For the text-containing cell, return its midpoint in (x, y) coordinate format. 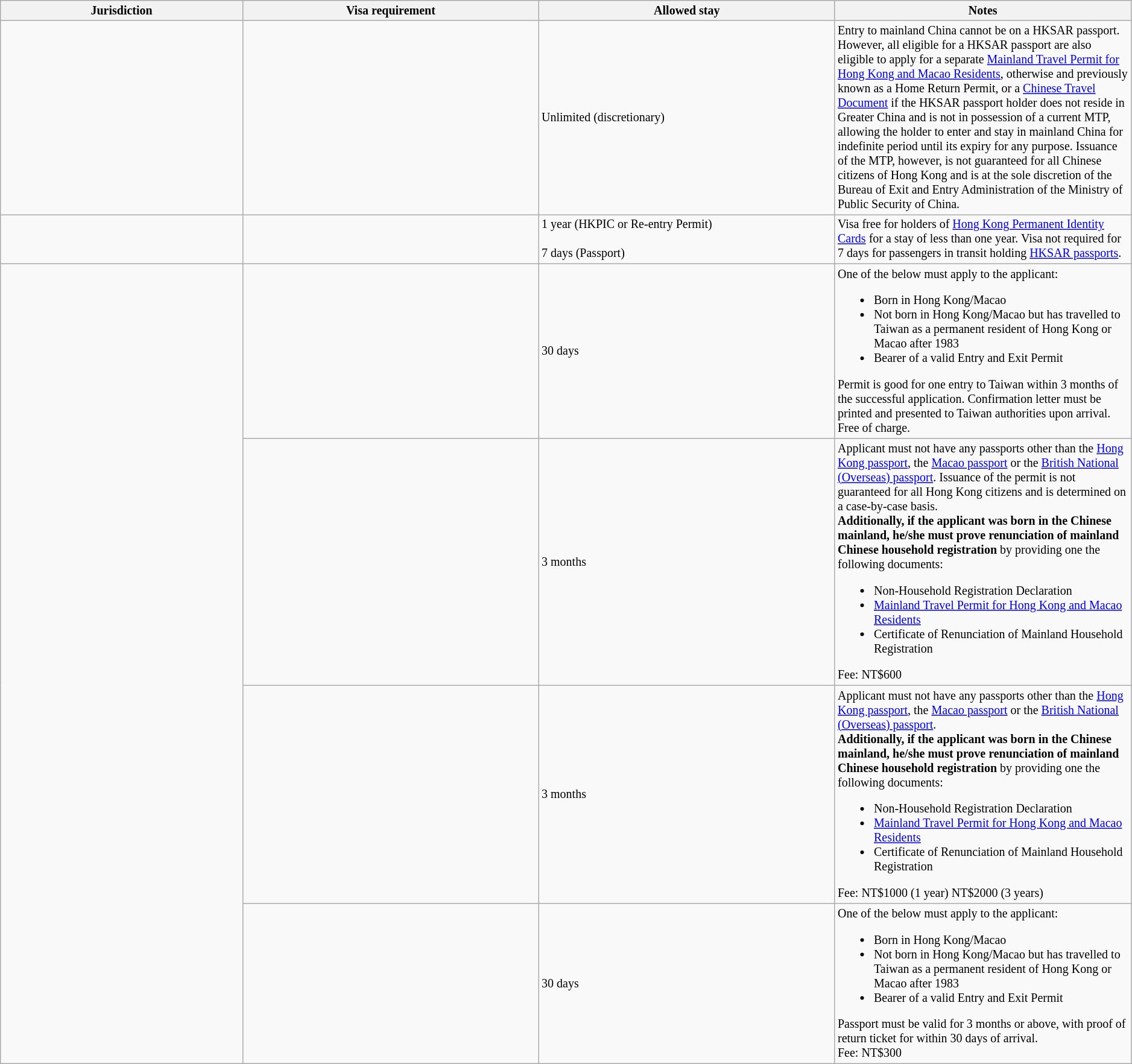
Visa requirement (391, 11)
Notes (983, 11)
Unlimited (discretionary) (686, 118)
1 year (HKPIC or Re-entry Permit)7 days (Passport) (686, 239)
Jurisdiction (122, 11)
Allowed stay (686, 11)
